Determine the (x, y) coordinate at the center of the cell enclosing the given text.  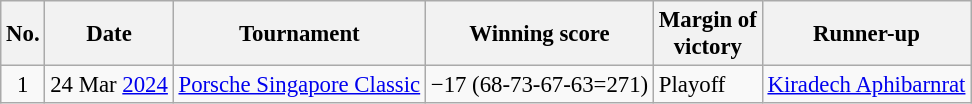
1 (23, 85)
Kiradech Aphibarnrat (866, 85)
24 Mar 2024 (109, 85)
−17 (68-73-67-63=271) (539, 85)
No. (23, 34)
Playoff (708, 85)
Runner-up (866, 34)
Margin ofvictory (708, 34)
Tournament (299, 34)
Porsche Singapore Classic (299, 85)
Date (109, 34)
Winning score (539, 34)
